Return the (x, y) coordinate for the center point of the cell that contains the specified text.  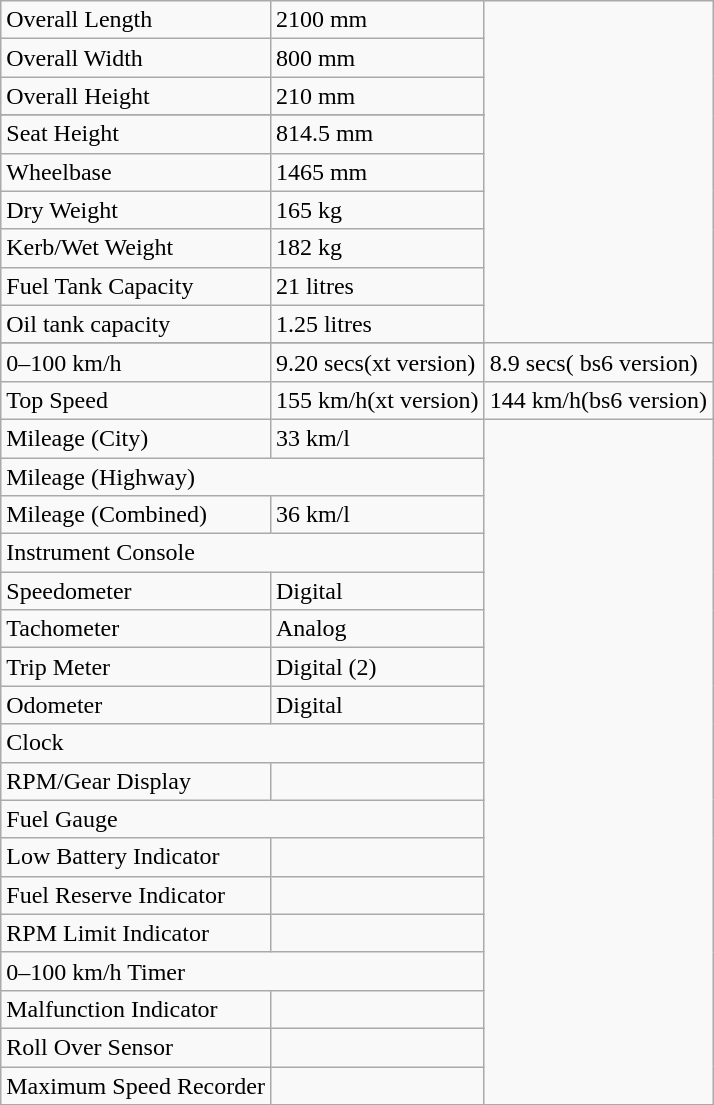
0–100 km/h Timer (242, 971)
RPM/Gear Display (136, 781)
Malfunction Indicator (136, 1009)
Trip Meter (136, 667)
Tachometer (136, 629)
9.20 secs(xt version) (377, 362)
144 km/h(bs6 version) (598, 400)
Low Battery Indicator (136, 857)
Analog (377, 629)
Mileage (Combined) (136, 515)
Maximum Speed Recorder (136, 1085)
33 km/l (377, 438)
800 mm (377, 58)
1.25 litres (377, 324)
165 kg (377, 210)
155 km/h(xt version) (377, 400)
2100 mm (377, 20)
Seat Height (136, 134)
Fuel Gauge (242, 819)
RPM Limit Indicator (136, 933)
Dry Weight (136, 210)
Speedometer (136, 591)
814.5 mm (377, 134)
Overall Height (136, 96)
Fuel Tank Capacity (136, 286)
1465 mm (377, 172)
Clock (242, 743)
Instrument Console (242, 553)
36 km/l (377, 515)
Kerb/Wet Weight (136, 248)
21 litres (377, 286)
210 mm (377, 96)
Digital (2) (377, 667)
Oil tank capacity (136, 324)
Top Speed (136, 400)
Mileage (Highway) (242, 477)
Overall Length (136, 20)
Odometer (136, 705)
Roll Over Sensor (136, 1047)
Overall Width (136, 58)
Wheelbase (136, 172)
Mileage (City) (136, 438)
0–100 km/h (136, 362)
Fuel Reserve Indicator (136, 895)
8.9 secs( bs6 version) (598, 362)
182 kg (377, 248)
